Determine the [X, Y] coordinate at the center of the cell enclosing the given text.  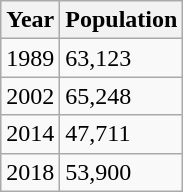
63,123 [122, 58]
53,900 [122, 172]
2014 [30, 134]
47,711 [122, 134]
65,248 [122, 96]
2018 [30, 172]
2002 [30, 96]
Population [122, 20]
Year [30, 20]
1989 [30, 58]
